Capture the cell that displays the provided text and extract its [x, y] central coordinate. 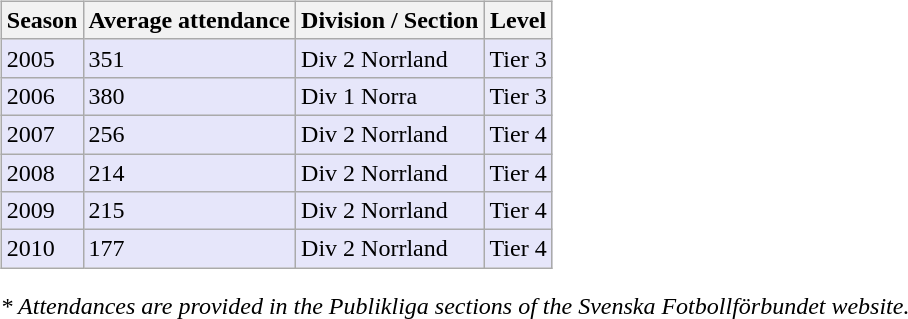
2010 [42, 249]
2007 [42, 134]
Division / Section [390, 20]
351 [190, 58]
214 [190, 173]
2008 [42, 173]
Season [42, 20]
2009 [42, 211]
Average attendance [190, 20]
177 [190, 249]
Level [518, 20]
2006 [42, 96]
256 [190, 134]
380 [190, 96]
Div 1 Norra [390, 96]
2005 [42, 58]
215 [190, 211]
